Identify which cell holds the provided text, then report its (x, y) central coordinate. 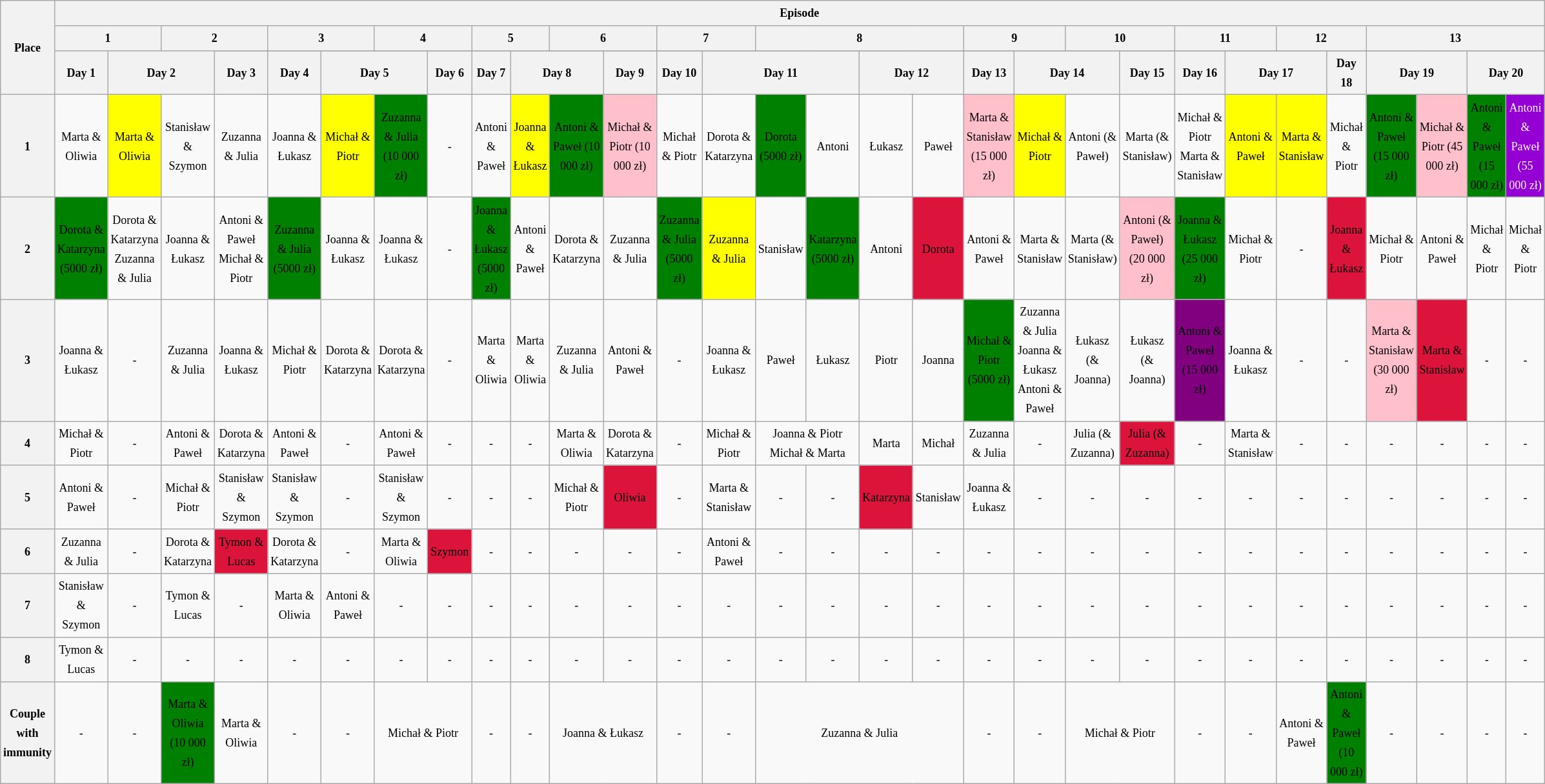
Zuzanna & Julia (10 000 zł) (401, 146)
Day 19 (1417, 72)
Day 16 (1200, 72)
Oliwia (630, 497)
Michał & Piotr (5000 zł) (989, 360)
12 (1320, 37)
Day 11 (781, 72)
Joanna & Łukasz (5000 zł) (492, 248)
Day 3 (241, 72)
Marta & Oliwia (10 000 zł) (188, 733)
Day 12 (911, 72)
Day 4 (294, 72)
10 (1119, 37)
Marta (887, 444)
Joanna & Łukasz (25 000 zł) (1200, 248)
13 (1456, 37)
Day 1 (81, 72)
Joanna & Piotr Michał & Marta (807, 444)
Day 8 (556, 72)
Katarzyna (5000 zł) (833, 248)
Michał & Piotr (45 000 zł) (1442, 146)
Dorota (938, 248)
Day 9 (630, 72)
Day 7 (492, 72)
Couple with immunity (28, 733)
Day 10 (679, 72)
Day 5 (374, 72)
Piotr (887, 360)
Place (28, 48)
Szymon (450, 551)
Day 17 (1277, 72)
Zuzanna & Julia Joanna & Łukasz Antoni & Paweł (1040, 360)
Michał & Piotr Marta & Stanisław (1200, 146)
Day 18 (1346, 72)
Episode (799, 13)
Michał (938, 444)
Katarzyna (887, 497)
Day 2 (161, 72)
Day 14 (1067, 72)
Day 13 (989, 72)
Day 15 (1147, 72)
Dorota & Katarzyna Zuzanna & Julia (134, 248)
Marta & Stanisław (15 000 zł) (989, 146)
Michał & Piotr (10 000 zł) (630, 146)
Day 6 (450, 72)
Day 20 (1506, 72)
Antoni (& Paweł) (20 000 zł) (1147, 248)
Antoni & Paweł (55 000 zł) (1526, 146)
11 (1225, 37)
Dorota (5000 zł) (781, 146)
9 (1015, 37)
Antoni (& Paweł) (1092, 146)
Joanna (938, 360)
Antoni & Paweł Michał & Piotr (241, 248)
Marta & Stanisław (30 000 zł) (1391, 360)
Dorota & Katarzyna (5000 zł) (81, 248)
